Pinpoint the cell where the given text exists, returning its [X, Y] midpoint coordinate. 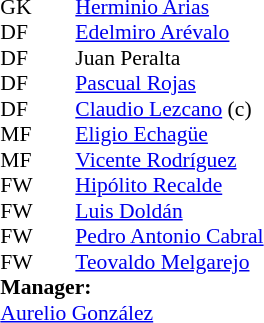
Luis Doldán [169, 211]
Pedro Antonio Cabral [169, 237]
Juan Peralta [169, 58]
Eligio Echagüe [169, 135]
Manager: [132, 287]
Edelmiro Arévalo [169, 33]
Claudio Lezcano (c) [169, 109]
Teovaldo Melgarejo [169, 262]
Vicente Rodríguez [169, 160]
Hipólito Recalde [169, 185]
Pascual Rojas [169, 83]
